Scan for the cell matching the given text and deliver its [X, Y] coordinate at center. 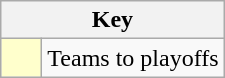
Teams to playoffs [133, 58]
Key [112, 20]
